Scan for the cell matching the given text and deliver its [X, Y] coordinate at center. 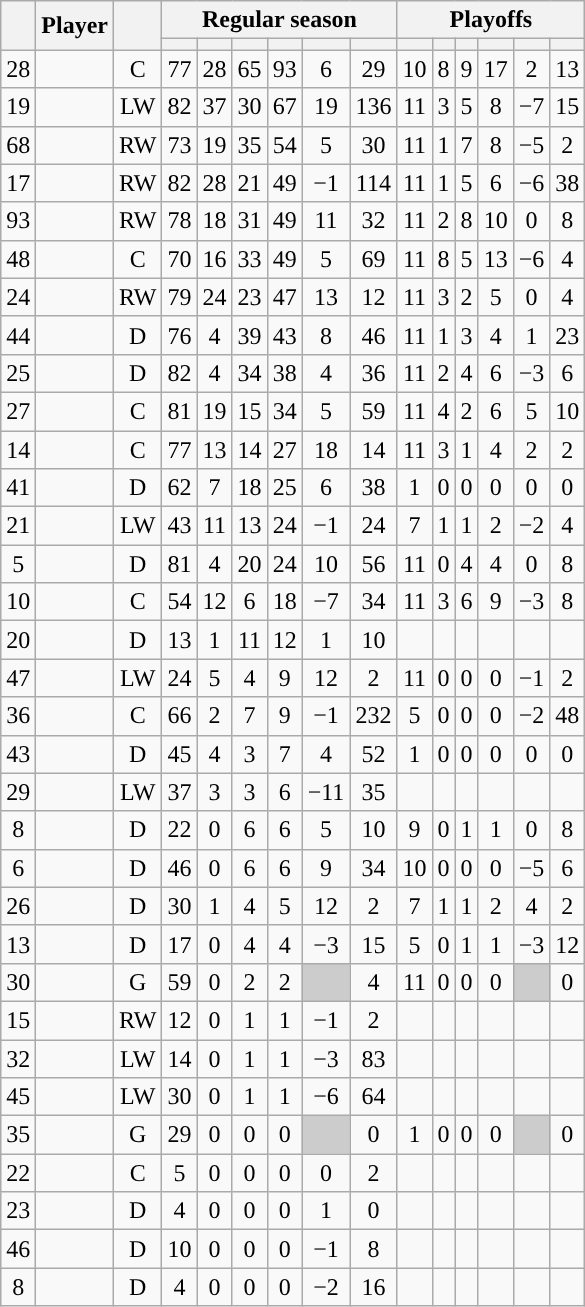
73 [180, 145]
66 [180, 716]
136 [374, 107]
44 [18, 335]
Playoffs [491, 20]
62 [180, 488]
70 [180, 259]
33 [250, 259]
68 [18, 145]
83 [374, 1059]
69 [374, 259]
56 [374, 564]
Player [75, 26]
76 [180, 335]
−11 [326, 792]
114 [374, 183]
52 [374, 754]
39 [250, 335]
Regular season [280, 20]
31 [250, 221]
26 [18, 906]
67 [284, 107]
79 [180, 297]
64 [374, 1097]
78 [180, 221]
65 [250, 69]
41 [18, 488]
232 [374, 716]
